Capture the cell that displays the provided text and extract its [X, Y] central coordinate. 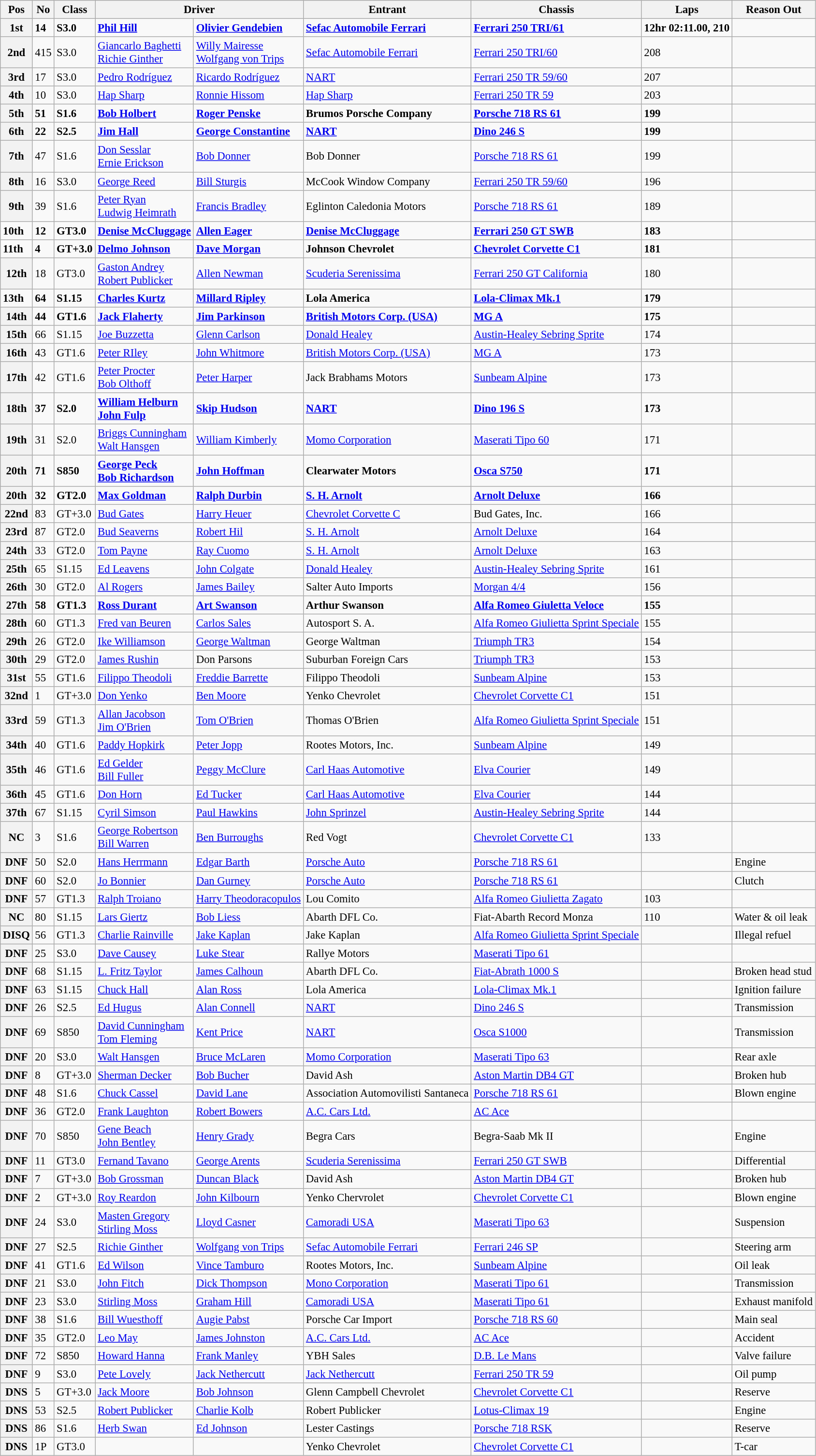
Peter Ryan Ludwig Heimrath [145, 206]
10 [44, 95]
Accident [773, 1338]
Yenko Chervrolet [388, 1197]
Ricardo Rodríguez [248, 77]
38 [44, 1320]
Salter Auto Imports [388, 587]
39 [44, 206]
415 [44, 52]
18 [44, 274]
50 [44, 862]
179 [686, 298]
George Reed [145, 181]
Allan Jacobson Jim O'Brien [145, 721]
32 [44, 496]
41 [44, 1265]
35th [16, 770]
Joe Buzzetta [145, 335]
Ferrari 250 TRI/60 [556, 52]
12th [16, 274]
Exhaust manifold [773, 1301]
2 [44, 1197]
Bob Johnson [248, 1392]
L. Fritz Taylor [145, 971]
Jack Moore [145, 1392]
Henry Grady [248, 1136]
67 [44, 813]
Laps [686, 10]
Pedro Rodríguez [145, 77]
Roy Reardon [145, 1197]
McCook Window Company [388, 181]
Dan Gurney [248, 881]
Begra-Saab Mk II [556, 1136]
69 [44, 1032]
Peter Harper [248, 377]
Harry Heuer [248, 514]
45 [44, 794]
George Arents [248, 1161]
2nd [16, 52]
175 [686, 316]
Porsche 718 RS 60 [556, 1320]
65 [44, 569]
Lloyd Casner [248, 1222]
164 [686, 532]
33rd [16, 721]
31st [16, 677]
Jack Brabhams Motors [388, 377]
23rd [16, 532]
Alan Ross [248, 989]
Roger Penske [248, 114]
Millard Ripley [248, 298]
3 [44, 838]
Bob Bucher [248, 1075]
Hans Herrmann [145, 862]
86 [44, 1428]
William Kimberly [248, 440]
83 [44, 514]
71 [44, 471]
11th [16, 249]
4th [16, 95]
8th [16, 181]
22 [44, 132]
Oil pump [773, 1374]
57 [44, 898]
Charles Kurtz [145, 298]
Stirling Moss [145, 1301]
133 [686, 838]
37 [44, 409]
14 [44, 28]
Vince Tamburo [248, 1265]
20 [44, 1057]
51 [44, 114]
68 [44, 971]
Max Goldman [145, 496]
Charlie Kolb [248, 1411]
8 [44, 1075]
Eglinton Caledonia Motors [388, 206]
Rallye Motors [388, 953]
Main seal [773, 1320]
Johnson Chevrolet [388, 249]
Maserati Tipo 60 [556, 440]
Chuck Cassel [145, 1093]
Ferrari 250 GT California [556, 274]
174 [686, 335]
31 [44, 440]
Bruce McLaren [248, 1057]
189 [686, 206]
Fernand Tavano [145, 1161]
161 [686, 569]
Allen Eager [248, 231]
6th [16, 132]
156 [686, 587]
Jack Flaherty [145, 316]
72 [44, 1356]
Clutch [773, 881]
Willy Mairesse Wolfgang von Trips [248, 52]
John Whitmore [248, 353]
George Peck Bob Richardson [145, 471]
Mono Corporation [388, 1283]
17 [44, 77]
Ed Johnson [248, 1428]
Begra Cars [388, 1136]
55 [44, 677]
Briggs Cunningham Walt Hansgen [145, 440]
William Helburn John Fulp [145, 409]
163 [686, 550]
46 [44, 770]
David Cunningham Tom Fleming [145, 1032]
Allen Newman [248, 274]
George Constantine [248, 132]
Porsche 718 RSK [556, 1428]
208 [686, 52]
Gaston Andrey Robert Publicker [145, 274]
Alfa Romeo Giulietta Zagato [556, 898]
Giancarlo Baghetti Richie Ginther [145, 52]
Harry Theodoracopulos [248, 898]
29th [16, 641]
Bill Sturgis [248, 181]
Carlos Sales [248, 623]
Gene BeachJohn Bentley [145, 1136]
25 [44, 953]
34th [16, 745]
5 [44, 1392]
10th [16, 231]
27th [16, 605]
47 [44, 157]
Autosport S. A. [388, 623]
44 [44, 316]
Brumos Porsche Company [388, 114]
Bud Gates, Inc. [556, 514]
Charlie Rainville [145, 935]
Ed Gelder Bill Fuller [145, 770]
27 [44, 1247]
Freddie Barrette [248, 677]
59 [44, 721]
Dick Thompson [248, 1283]
Oil leak [773, 1265]
YBH Sales [388, 1356]
42 [44, 377]
Cyril Simson [145, 813]
36th [16, 794]
Ben Moore [248, 696]
66 [44, 335]
Fiat-Abrath 1000 S [556, 971]
32nd [16, 696]
53 [44, 1411]
Edgar Barth [248, 862]
37th [16, 813]
Ed Wilson [145, 1265]
196 [686, 181]
Dino 196 S [556, 409]
Howard Hanna [145, 1356]
Augie Pabst [248, 1320]
1P [44, 1447]
Fred van Beuren [145, 623]
80 [44, 917]
180 [686, 274]
Olivier Gendebien [248, 28]
Ronnie Hissom [248, 95]
D.B. Le Mans [556, 1356]
16th [16, 353]
13th [16, 298]
25th [16, 569]
Jim Hall [145, 132]
Chevrolet Corvette C [388, 514]
Sherman Decker [145, 1075]
Glenn Carlson [248, 335]
Bud Gates [145, 514]
207 [686, 77]
1 [44, 696]
7 [44, 1179]
John Colgate [248, 569]
5th [16, 114]
110 [686, 917]
Fiat-Abarth Record Monza [556, 917]
Jo Bonnier [145, 881]
DISQ [16, 935]
Entrant [388, 10]
John Fitch [145, 1283]
Don Sesslar Ernie Erickson [145, 157]
Skip Hudson [248, 409]
21 [44, 1283]
Jim Parkinson [248, 316]
Lotus-Climax 19 [556, 1411]
Thomas O'Brien [388, 721]
Reason Out [773, 10]
Wolfgang von Trips [248, 1247]
Glenn Campbell Chevrolet [388, 1392]
18th [16, 409]
Ike Williamson [145, 641]
Peter Procter Bob Olthoff [145, 377]
James Rushin [145, 660]
48 [44, 1093]
Masten Gregory Stirling Moss [145, 1222]
James Johnston [248, 1338]
Walt Hansgen [145, 1057]
Phil Hill [145, 28]
70 [44, 1136]
Ralph Durbin [248, 496]
43 [44, 353]
Don Horn [145, 794]
Bud Seaverns [145, 532]
Chassis [556, 10]
12 [44, 231]
James Bailey [248, 587]
John Hoffman [248, 471]
Robert Hil [248, 532]
12hr 02:11.00, 210 [686, 28]
Driver [199, 10]
Peggy McClure [248, 770]
Ray Cuomo [248, 550]
24th [16, 550]
Luke Stear [248, 953]
Porsche Car Import [388, 1320]
Osca S750 [556, 471]
33 [44, 550]
4 [44, 249]
40 [44, 745]
James Calhoun [248, 971]
Ed Leavens [145, 569]
Water & oil leak [773, 917]
64 [44, 298]
John Kilbourn [248, 1197]
T-car [773, 1447]
Ross Durant [145, 605]
15th [16, 335]
Red Vogt [388, 838]
Duncan Black [248, 1179]
Illegal refuel [773, 935]
Bob Grossman [145, 1179]
58 [44, 605]
30 [44, 587]
Tom Payne [145, 550]
Chuck Hall [145, 989]
Peter RIley [145, 353]
Pos [16, 10]
Dave Causey [145, 953]
Ben Burroughs [248, 838]
Frank Laughton [145, 1112]
Al Rogers [145, 587]
154 [686, 641]
63 [44, 989]
30th [16, 660]
Lou Comito [388, 898]
87 [44, 532]
3rd [16, 77]
Art Swanson [248, 605]
Tom O'Brien [248, 721]
Alan Connell [248, 1008]
Steering arm [773, 1247]
Pete Lovely [145, 1374]
11 [44, 1161]
Arthur Swanson [388, 605]
Paul Hawkins [248, 813]
9th [16, 206]
19th [16, 440]
Leo May [145, 1338]
7th [16, 157]
Robert Bowers [248, 1112]
26th [16, 587]
Kent Price [248, 1032]
Dave Morgan [248, 249]
17th [16, 377]
Lars Giertz [145, 917]
Paddy Hopkirk [145, 745]
Differential [773, 1161]
Ed Hugus [145, 1008]
9 [44, 1374]
24 [44, 1222]
George Robertson Bill Warren [145, 838]
Bill Wuesthoff [145, 1320]
Frank Manley [248, 1356]
Suspension [773, 1222]
Class [74, 10]
29 [44, 660]
Don Yenko [145, 696]
Osca S1000 [556, 1032]
1st [16, 28]
Peter Jopp [248, 745]
Ferrari 246 SP [556, 1247]
Herb Swan [145, 1428]
Graham Hill [248, 1301]
16 [44, 181]
Bob Liess [248, 917]
Alfa Romeo Giuletta Veloce [556, 605]
183 [686, 231]
John Sprinzel [388, 813]
Don Parsons [248, 660]
35 [44, 1338]
Association Automovilisti Santaneca [388, 1093]
23 [44, 1301]
Rear axle [773, 1057]
Delmo Johnson [145, 249]
Richie Ginther [145, 1247]
56 [44, 935]
Francis Bradley [248, 206]
Ed Tucker [248, 794]
Morgan 4/4 [556, 587]
36 [44, 1112]
David Lane [248, 1093]
Bob Holbert [145, 114]
No [44, 10]
181 [686, 249]
203 [686, 95]
Ignition failure [773, 989]
14th [16, 316]
22nd [16, 514]
Clearwater Motors [388, 471]
Lester Castings [388, 1428]
Ralph Troiano [145, 898]
28th [16, 623]
Suburban Foreign Cars [388, 660]
Ferrari 250 TRI/61 [556, 28]
Valve failure [773, 1356]
103 [686, 898]
Broken head stud [773, 971]
